Find where the given text appears and provide that cell's center as (X, Y) coordinate. 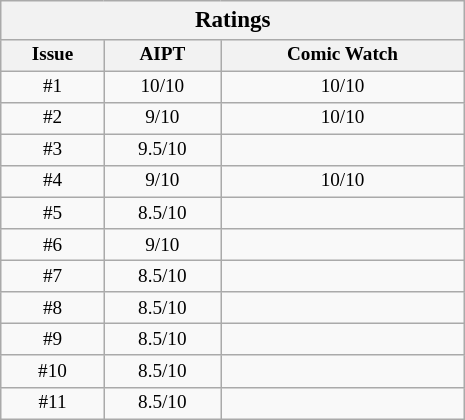
#11 (52, 403)
#6 (52, 245)
#1 (52, 87)
#8 (52, 308)
#9 (52, 340)
Comic Watch (343, 55)
9.5/10 (162, 150)
#2 (52, 118)
#7 (52, 277)
#3 (52, 150)
#4 (52, 182)
Ratings (232, 20)
AIPT (162, 55)
#5 (52, 213)
Issue (52, 55)
#10 (52, 371)
